Return the [x, y] coordinate for the center point of the cell that contains the specified text.  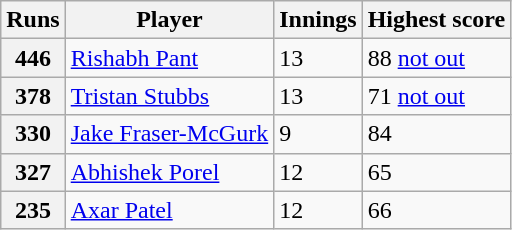
71 not out [436, 96]
Axar Patel [170, 210]
88 not out [436, 58]
Innings [318, 20]
9 [318, 134]
84 [436, 134]
65 [436, 172]
330 [33, 134]
235 [33, 210]
66 [436, 210]
Runs [33, 20]
Tristan Stubbs [170, 96]
446 [33, 58]
Abhishek Porel [170, 172]
Player [170, 20]
Jake Fraser-McGurk [170, 134]
327 [33, 172]
378 [33, 96]
Highest score [436, 20]
Rishabh Pant [170, 58]
